Provide the [x, y] coordinate of the cell's center where the given text is located.  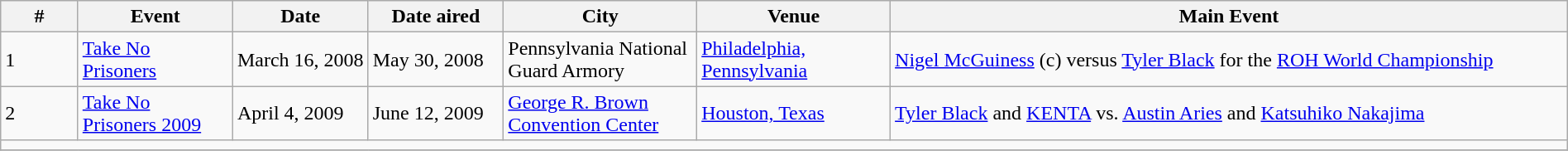
Philadelphia, Pennsylvania [794, 60]
City [600, 17]
June 12, 2009 [436, 113]
Pennsylvania National Guard Armory [600, 60]
Venue [794, 17]
2 [40, 113]
Date aired [436, 17]
April 4, 2009 [300, 113]
# [40, 17]
Event [155, 17]
Main Event [1229, 17]
March 16, 2008 [300, 60]
May 30, 2008 [436, 60]
Tyler Black and KENTA vs. Austin Aries and Katsuhiko Nakajima [1229, 113]
Take No Prisoners [155, 60]
George R. Brown Convention Center [600, 113]
Nigel McGuiness (c) versus Tyler Black for the ROH World Championship [1229, 60]
Houston, Texas [794, 113]
Take No Prisoners 2009 [155, 113]
Date [300, 17]
1 [40, 60]
